Pinpoint the cell where the given text exists, returning its (x, y) midpoint coordinate. 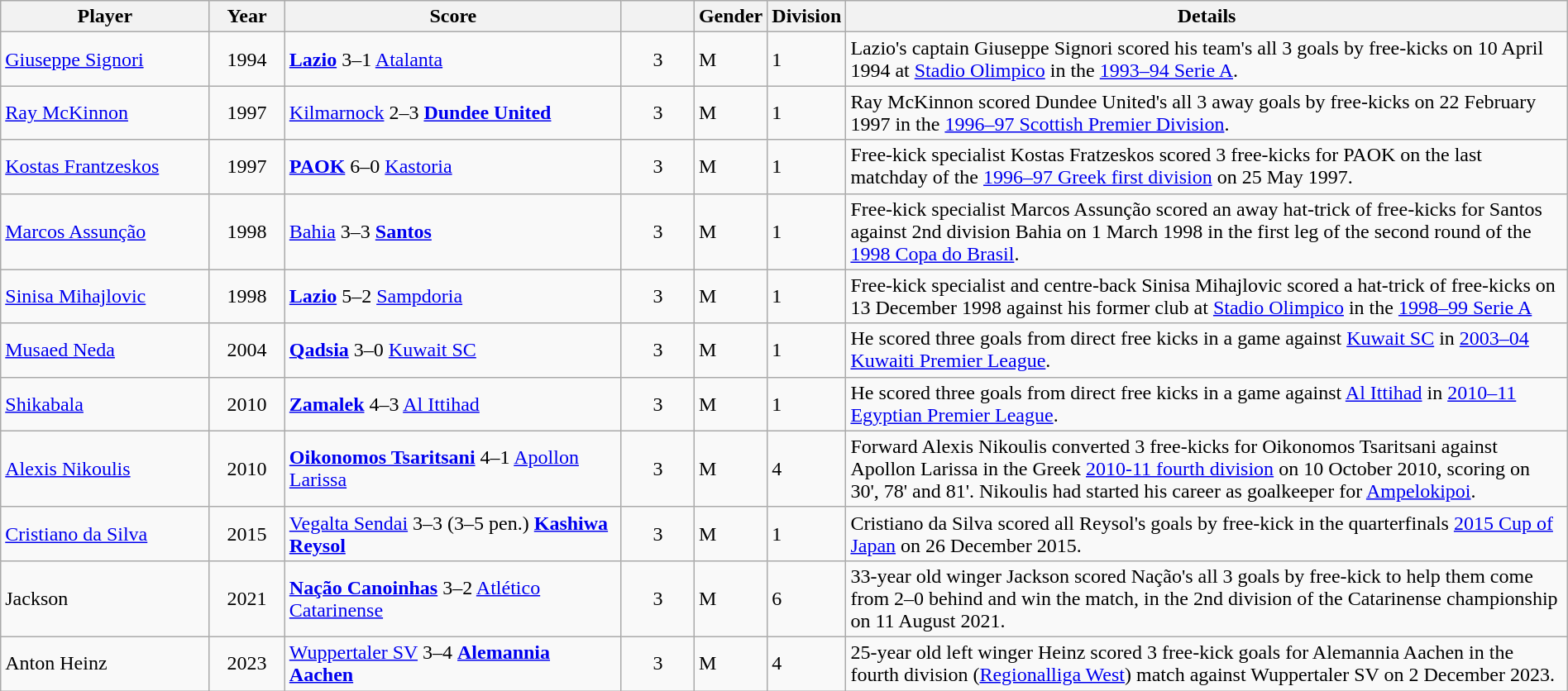
PAOK 6–0 Kastoria (453, 167)
6 (807, 598)
He scored three goals from direct free kicks in a game against Al Ittihad in 2010–11 Egyptian Premier League. (1207, 403)
1994 (246, 60)
2015 (246, 534)
Lazio 5–2 Sampdoria (453, 296)
2004 (246, 350)
Ray McKinnon (105, 112)
Alexis Nikoulis (105, 469)
Details (1207, 17)
Vegalta Sendai 3–3 (3–5 pen.) Kashiwa Reysol (453, 534)
Free-kick specialist Kostas Fratzeskos scored 3 free-kicks for PAOK on the last matchday of the 1996–97 Greek first division on 25 May 1997. (1207, 167)
Wuppertaler SV 3–4 Alemannia Aachen (453, 663)
Lazio's captain Giuseppe Signori scored his team's all 3 goals by free-kicks on 10 April 1994 at Stadio Olimpico in the 1993–94 Serie A. (1207, 60)
Giuseppe Signori (105, 60)
Division (807, 17)
2021 (246, 598)
Anton Heinz (105, 663)
Musaed Neda (105, 350)
Bahia 3–3 Santos (453, 231)
Cristiano da Silva (105, 534)
Year (246, 17)
Gender (730, 17)
Lazio 3–1 Atalanta (453, 60)
Zamalek 4–3 Al Ittihad (453, 403)
Jackson (105, 598)
Cristiano da Silva scored all Reysol's goals by free-kick in the quarterfinals 2015 Cup of Japan on 26 December 2015. (1207, 534)
Nação Canoinhas 3–2 Atlético Catarinense (453, 598)
He scored three goals from direct free kicks in a game against Kuwait SC in 2003–04 Kuwaiti Premier League. (1207, 350)
Ray McKinnon scored Dundee United's all 3 away goals by free-kicks on 22 February 1997 in the 1996–97 Scottish Premier Division. (1207, 112)
Score (453, 17)
Kilmarnock 2–3 Dundee United (453, 112)
Qadsia 3–0 Kuwait SC (453, 350)
Shikabala (105, 403)
Player (105, 17)
Sinisa Mihajlovic (105, 296)
Marcos Assunção (105, 231)
2023 (246, 663)
Oikonomos Tsaritsani 4–1 Apollon Larissa (453, 469)
Kostas Frantzeskos (105, 167)
